Extract the (X, Y) coordinate from the center of the cell holding the provided text.  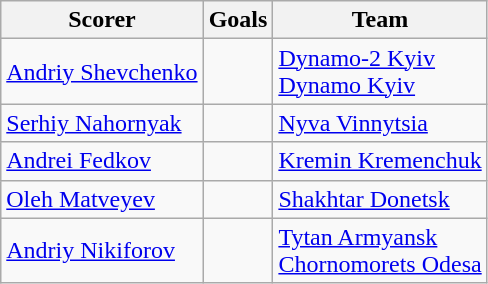
Andriy Shevchenko (102, 72)
Serhiy Nahornyak (102, 123)
Tytan Armyansk Chornomorets Odesa (380, 250)
Scorer (102, 20)
Team (380, 20)
Andriy Nikiforov (102, 250)
Nyva Vinnytsia (380, 123)
Kremin Kremenchuk (380, 161)
Oleh Matveyev (102, 199)
Shakhtar Donetsk (380, 199)
Dynamo-2 Kyiv Dynamo Kyiv (380, 72)
Andrei Fedkov (102, 161)
Goals (238, 20)
